Pinpoint the cell where the given text exists, returning its [x, y] midpoint coordinate. 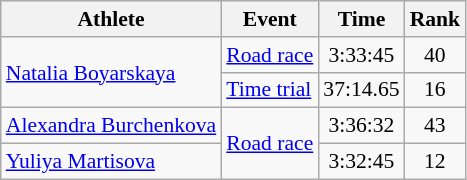
Athlete [112, 19]
16 [436, 90]
37:14.65 [361, 90]
Alexandra Burchenkova [112, 126]
3:33:45 [361, 55]
40 [436, 55]
Event [270, 19]
Yuliya Martisova [112, 162]
3:32:45 [361, 162]
12 [436, 162]
43 [436, 126]
3:36:32 [361, 126]
Rank [436, 19]
Time [361, 19]
Natalia Boyarskaya [112, 72]
Time trial [270, 90]
